Extract the (x, y) coordinate from the center of the cell holding the provided text.  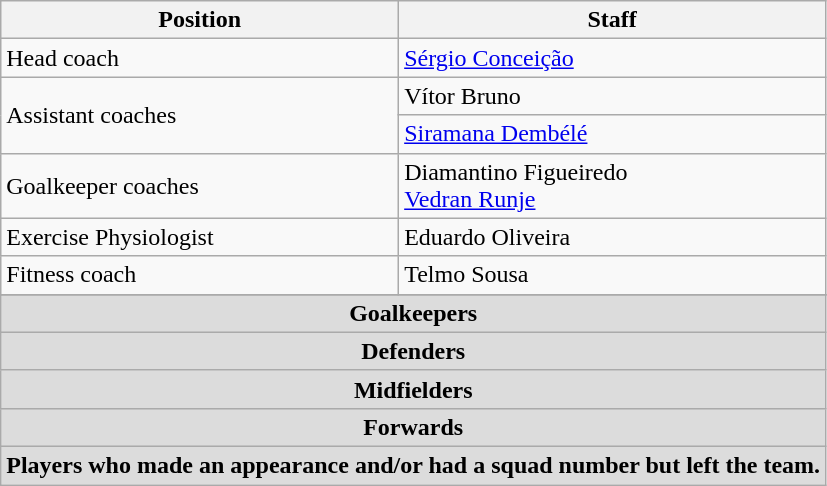
Midfielders (414, 389)
Staff (612, 20)
Telmo Sousa (612, 275)
Goalkeepers (414, 313)
Sérgio Conceição (612, 58)
Defenders (414, 351)
Eduardo Oliveira (612, 237)
Fitness coach (200, 275)
Diamantino Figueiredo Vedran Runje (612, 186)
Forwards (414, 427)
Siramana Dembélé (612, 134)
Goalkeeper coaches (200, 186)
Assistant coaches (200, 115)
Head coach (200, 58)
Players who made an appearance and/or had a squad number but left the team. (414, 465)
Position (200, 20)
Vítor Bruno (612, 96)
Exercise Physiologist (200, 237)
